Locate the cell with the specified text and output its (X, Y) center coordinate. 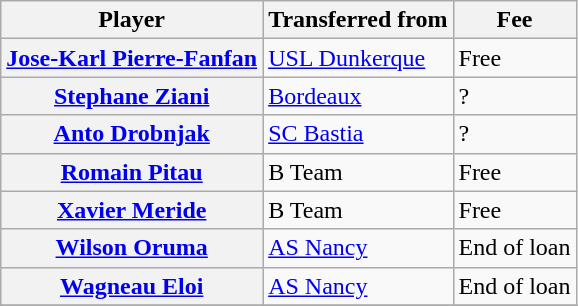
Fee (514, 20)
Transferred from (358, 20)
USL Dunkerque (358, 58)
Jose-Karl Pierre-Fanfan (132, 58)
Wagneau Eloi (132, 286)
Stephane Ziani (132, 96)
Xavier Meride (132, 210)
Wilson Oruma (132, 248)
Player (132, 20)
Romain Pitau (132, 172)
SC Bastia (358, 134)
Anto Drobnjak (132, 134)
Bordeaux (358, 96)
